Pinpoint the cell where the given text exists, returning its (x, y) midpoint coordinate. 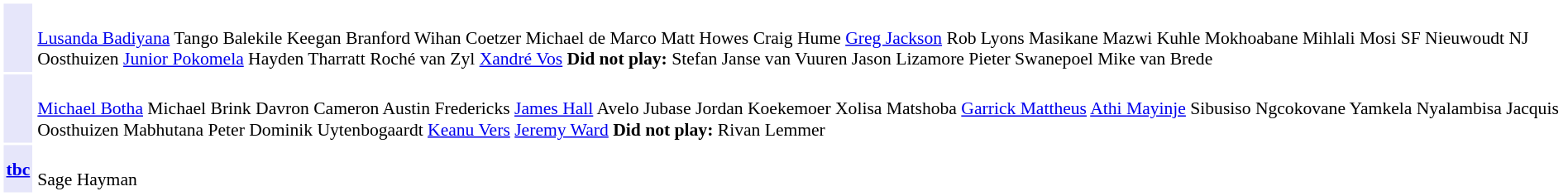
tbc (18, 169)
Sage Hayman (799, 169)
